Output the [X, Y] coordinate of the center of the cell containing the given text.  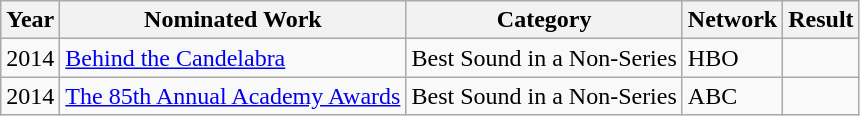
HBO [732, 58]
The 85th Annual Academy Awards [233, 96]
Result [821, 20]
Behind the Candelabra [233, 58]
Year [30, 20]
ABC [732, 96]
Network [732, 20]
Category [544, 20]
Nominated Work [233, 20]
